Pinpoint the cell where the given text exists, returning its [X, Y] midpoint coordinate. 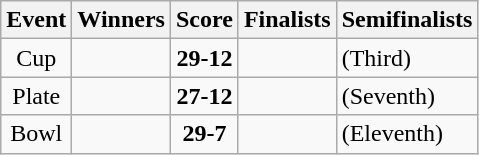
Winners [122, 20]
(Seventh) [407, 96]
Finalists [287, 20]
Cup [36, 58]
Semifinalists [407, 20]
27-12 [204, 96]
29-7 [204, 134]
Event [36, 20]
Score [204, 20]
Bowl [36, 134]
Plate [36, 96]
29-12 [204, 58]
(Third) [407, 58]
(Eleventh) [407, 134]
